Scan for the cell matching the given text and deliver its (X, Y) coordinate at center. 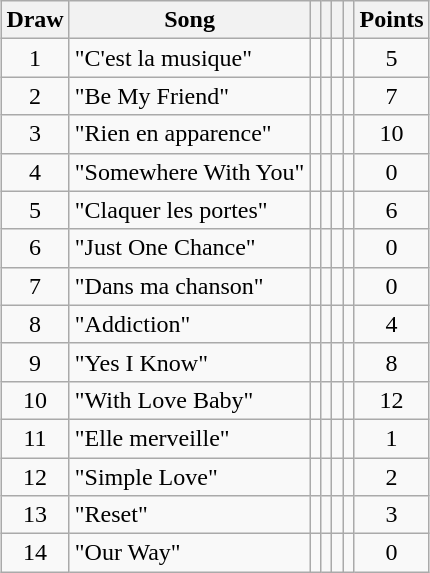
11 (35, 438)
"Rien en apparence" (190, 134)
"Reset" (190, 515)
"Just One Chance" (190, 248)
Song (190, 20)
"Claquer les portes" (190, 210)
14 (35, 553)
"Addiction" (190, 324)
9 (35, 362)
Points (392, 20)
"Simple Love" (190, 477)
Draw (35, 20)
"Dans ma chanson" (190, 286)
"With Love Baby" (190, 400)
"Be My Friend" (190, 96)
"Elle merveille" (190, 438)
13 (35, 515)
"C'est la musique" (190, 58)
"Somewhere With You" (190, 172)
"Our Way" (190, 553)
"Yes I Know" (190, 362)
